Extract the [X, Y] coordinate from the center of the cell holding the provided text.  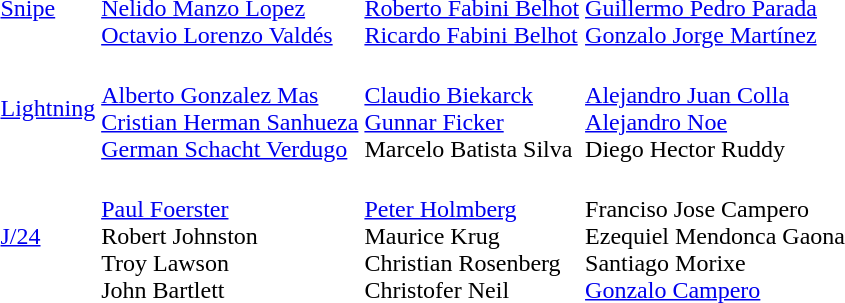
Alberto Gonzalez MasCristian Herman SanhuezaGerman Schacht Verdugo [230, 108]
Claudio BiekarckGunnar FickerMarcelo Batista Silva [472, 108]
